For the text-containing cell, return its midpoint in (X, Y) coordinate format. 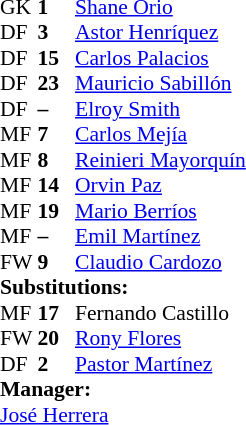
3 (57, 33)
20 (57, 339)
9 (57, 262)
Reinieri Mayorquín (160, 160)
Emil Martínez (160, 237)
19 (57, 211)
17 (57, 313)
Substitutions: (123, 287)
14 (57, 185)
23 (57, 83)
Carlos Palacios (160, 58)
Manager: (123, 389)
Carlos Mejía (160, 135)
7 (57, 135)
Astor Henríquez (160, 33)
Fernando Castillo (160, 313)
Claudio Cardozo (160, 262)
8 (57, 160)
Elroy Smith (160, 109)
2 (57, 364)
Mario Berríos (160, 211)
Mauricio Sabillón (160, 83)
Rony Flores (160, 339)
15 (57, 58)
Orvin Paz (160, 185)
Pastor Martínez (160, 364)
